Provide the [X, Y] coordinate of the cell's center where the given text is located.  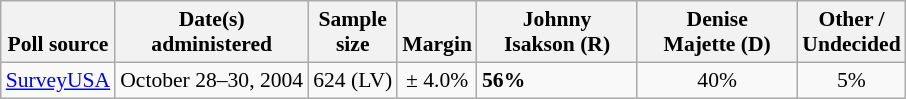
October 28–30, 2004 [212, 80]
± 4.0% [437, 80]
Margin [437, 32]
Samplesize [352, 32]
SurveyUSA [58, 80]
40% [717, 80]
624 (LV) [352, 80]
Other /Undecided [851, 32]
Date(s)administered [212, 32]
Poll source [58, 32]
DeniseMajette (D) [717, 32]
JohnnyIsakson (R) [557, 32]
56% [557, 80]
5% [851, 80]
